For the text-containing cell, return its midpoint in (X, Y) coordinate format. 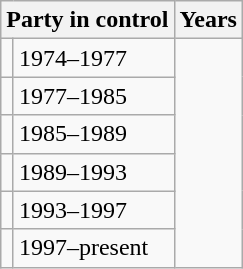
1989–1993 (94, 172)
1977–1985 (94, 96)
1993–1997 (94, 210)
1997–present (94, 248)
Years (208, 20)
1985–1989 (94, 134)
1974–1977 (94, 58)
Party in control (88, 20)
